Pinpoint the cell where the given text exists, returning its [x, y] midpoint coordinate. 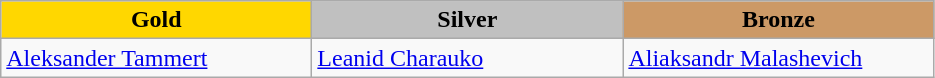
Silver [468, 20]
Leanid Charauko [468, 58]
Aliaksandr Malashevich [778, 58]
Gold [156, 20]
Aleksander Tammert [156, 58]
Bronze [778, 20]
